Output the [x, y] coordinate of the center of the cell containing the given text.  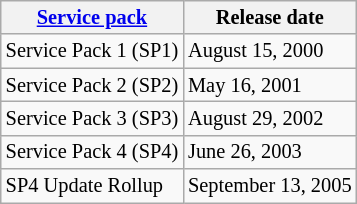
August 15, 2000 [270, 51]
SP4 Update Rollup [92, 186]
Service Pack 1 (SP1) [92, 51]
Service pack [92, 17]
August 29, 2002 [270, 118]
May 16, 2001 [270, 85]
Release date [270, 17]
Service Pack 4 (SP4) [92, 152]
September 13, 2005 [270, 186]
June 26, 2003 [270, 152]
Service Pack 3 (SP3) [92, 118]
Service Pack 2 (SP2) [92, 85]
